Find where the given text appears and provide that cell's center as [x, y] coordinate. 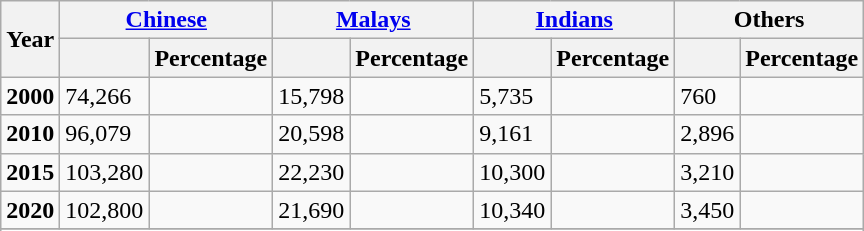
2015 [30, 172]
3,210 [708, 172]
2000 [30, 96]
760 [708, 96]
74,266 [104, 96]
2,896 [708, 134]
Year [30, 39]
102,800 [104, 210]
21,690 [312, 210]
Malays [374, 20]
2020 [30, 210]
9,161 [512, 134]
103,280 [104, 172]
20,598 [312, 134]
22,230 [312, 172]
15,798 [312, 96]
Chinese [166, 20]
2010 [30, 134]
10,300 [512, 172]
3,450 [708, 210]
5,735 [512, 96]
Indians [574, 20]
Others [770, 20]
96,079 [104, 134]
10,340 [512, 210]
